Capture the cell that displays the provided text and extract its (X, Y) central coordinate. 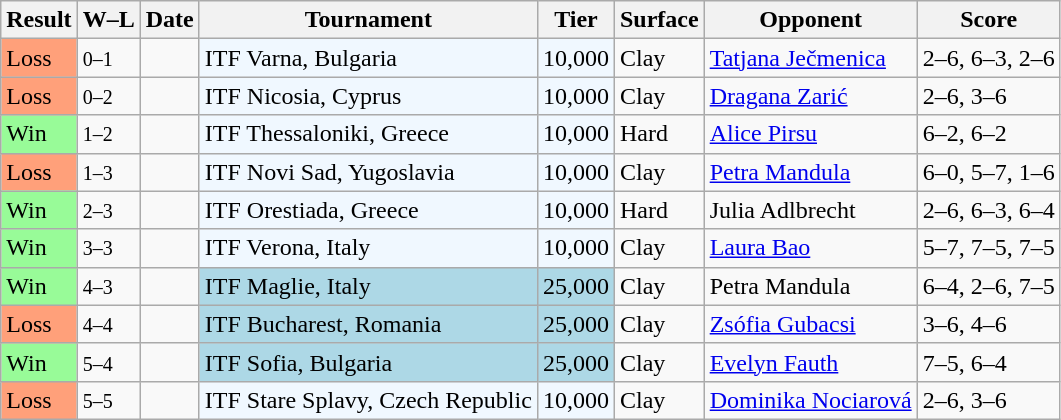
5–4 (108, 362)
Tier (576, 20)
Opponent (810, 20)
6–4, 2–6, 7–5 (988, 286)
0–1 (108, 58)
Result (39, 20)
W–L (108, 20)
4–3 (108, 286)
1–3 (108, 172)
ITF Novi Sad, Yugoslavia (368, 172)
3–3 (108, 248)
ITF Sofia, Bulgaria (368, 362)
ITF Orestiada, Greece (368, 210)
2–6, 6–3, 6–4 (988, 210)
Tournament (368, 20)
ITF Maglie, Italy (368, 286)
ITF Thessaloniki, Greece (368, 134)
2–6, 6–3, 2–6 (988, 58)
ITF Nicosia, Cyprus (368, 96)
Dominika Nociarová (810, 400)
1–2 (108, 134)
ITF Varna, Bulgaria (368, 58)
3–6, 4–6 (988, 324)
5–5 (108, 400)
Tatjana Ječmenica (810, 58)
5–7, 7–5, 7–5 (988, 248)
6–0, 5–7, 1–6 (988, 172)
Dragana Zarić (810, 96)
4–4 (108, 324)
Score (988, 20)
ITF Bucharest, Romania (368, 324)
Date (170, 20)
Julia Adlbrecht (810, 210)
Evelyn Fauth (810, 362)
6–2, 6–2 (988, 134)
Laura Bao (810, 248)
0–2 (108, 96)
Zsófia Gubacsi (810, 324)
ITF Stare Splavy, Czech Republic (368, 400)
Surface (659, 20)
ITF Verona, Italy (368, 248)
2–3 (108, 210)
Alice Pirsu (810, 134)
7–5, 6–4 (988, 362)
